Pinpoint the cell where the given text exists, returning its (X, Y) midpoint coordinate. 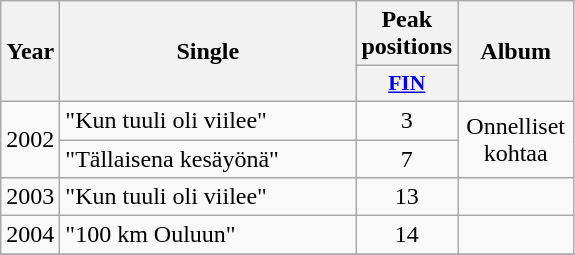
2004 (30, 235)
3 (407, 120)
Year (30, 52)
2002 (30, 139)
"Tällaisena kesäyönä" (208, 159)
Album (516, 52)
2003 (30, 197)
14 (407, 235)
7 (407, 159)
13 (407, 197)
Onnelliset kohtaa (516, 139)
"100 km Ouluun" (208, 235)
FIN (407, 84)
Single (208, 52)
Peak positions (407, 34)
